Find where the given text appears and provide that cell's center as (x, y) coordinate. 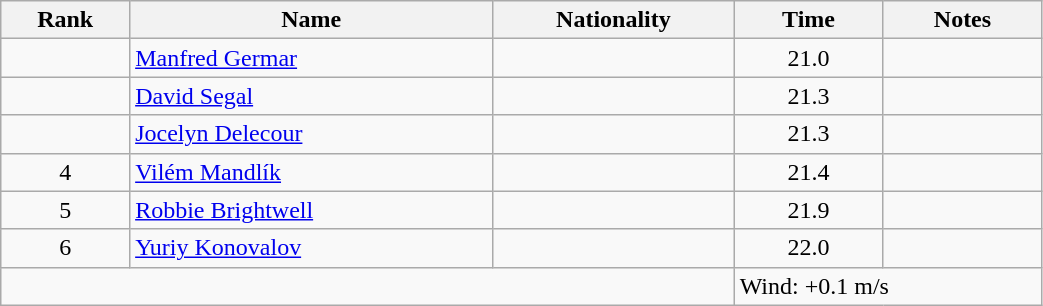
5 (66, 210)
David Segal (312, 96)
Rank (66, 20)
21.4 (808, 172)
Yuriy Konovalov (312, 248)
Manfred Germar (312, 58)
22.0 (808, 248)
Notes (962, 20)
Time (808, 20)
Name (312, 20)
21.0 (808, 58)
Robbie Brightwell (312, 210)
4 (66, 172)
21.9 (808, 210)
Nationality (614, 20)
Wind: +0.1 m/s (888, 286)
Vilém Mandlík (312, 172)
Jocelyn Delecour (312, 134)
6 (66, 248)
